Find where the given text appears and provide that cell's center as (x, y) coordinate. 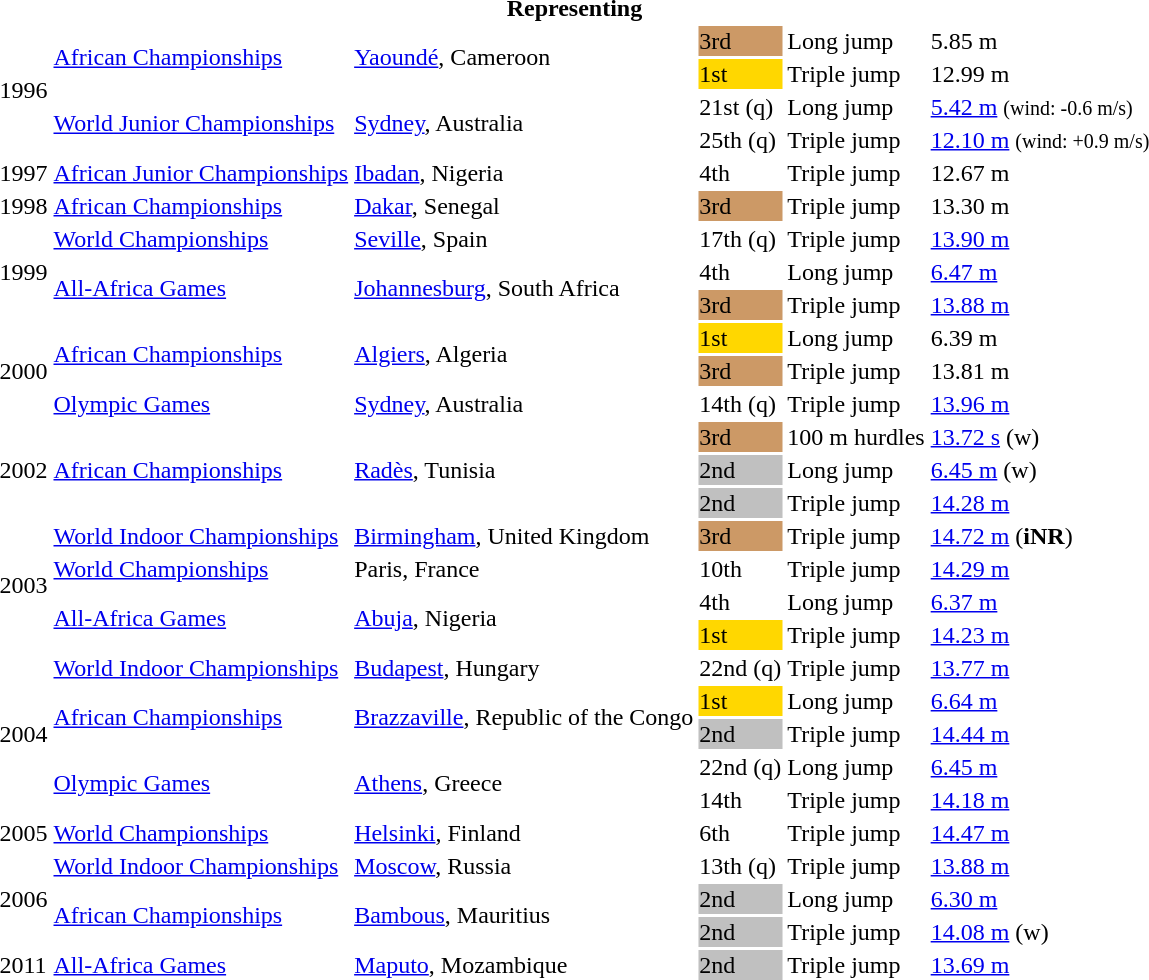
Brazzaville, Republic of the Congo (524, 718)
Paris, France (524, 569)
Abuja, Nigeria (524, 618)
African Junior Championships (201, 173)
World Junior Championships (201, 124)
Johannesburg, South Africa (524, 288)
Radès, Tunisia (524, 470)
Athens, Greece (524, 784)
14th (740, 800)
100 m hurdles (856, 437)
10th (740, 569)
Budapest, Hungary (524, 668)
14th (q) (740, 404)
Yaoundé, Cameroon (524, 58)
6th (740, 833)
Ibadan, Nigeria (524, 173)
Moscow, Russia (524, 866)
Seville, Spain (524, 239)
Maputo, Mozambique (524, 965)
Helsinki, Finland (524, 833)
Dakar, Senegal (524, 206)
Birmingham, United Kingdom (524, 536)
21st (q) (740, 107)
13th (q) (740, 866)
Bambous, Mauritius (524, 916)
17th (q) (740, 239)
25th (q) (740, 140)
Algiers, Algeria (524, 354)
